Determine the [X, Y] coordinate at the center of the cell enclosing the given text.  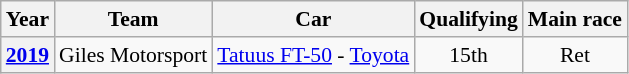
Ret [575, 55]
2019 [28, 55]
Tatuus FT-50 - Toyota [313, 55]
Main race [575, 19]
Year [28, 19]
Car [313, 19]
Qualifying [468, 19]
Giles Motorsport [133, 55]
15th [468, 55]
Team [133, 19]
